Identify which cell holds the provided text, then report its (x, y) central coordinate. 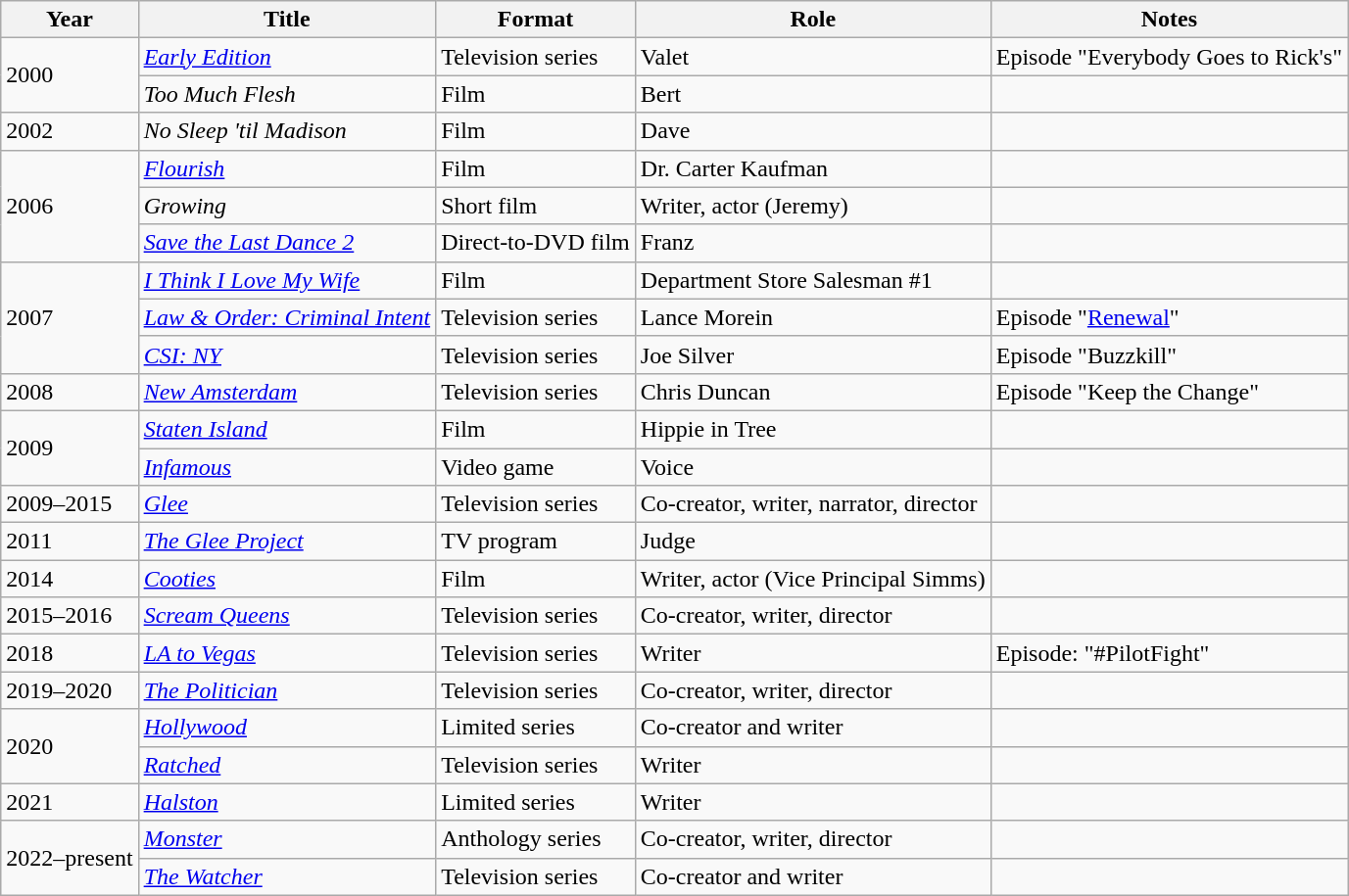
Co-creator, writer, narrator, director (813, 504)
The Politician (287, 690)
Monster (287, 839)
Title (287, 20)
2000 (70, 75)
Episode: "#PilotFight" (1169, 653)
2021 (70, 802)
Halston (287, 802)
Too Much Flesh (287, 94)
CSI: NY (287, 354)
2006 (70, 206)
Department Store Salesman #1 (813, 280)
I Think I Love My Wife (287, 280)
2019–2020 (70, 690)
Ratched (287, 765)
TV program (536, 542)
2022–present (70, 858)
Staten Island (287, 429)
2020 (70, 746)
2009 (70, 448)
2015–2016 (70, 616)
New Amsterdam (287, 392)
Writer, actor (Vice Principal Simms) (813, 579)
Dave (813, 131)
Chris Duncan (813, 392)
Notes (1169, 20)
Episode "Renewal" (1169, 317)
Hollywood (287, 728)
2014 (70, 579)
Glee (287, 504)
Lance Morein (813, 317)
Voice (813, 467)
Cooties (287, 579)
Direct-to-DVD film (536, 243)
No Sleep 'til Madison (287, 131)
Dr. Carter Kaufman (813, 168)
Flourish (287, 168)
Episode "Everybody Goes to Rick's" (1169, 57)
Format (536, 20)
Short film (536, 206)
Joe Silver (813, 354)
2009–2015 (70, 504)
Save the Last Dance 2 (287, 243)
Law & Order: Criminal Intent (287, 317)
2018 (70, 653)
Episode "Keep the Change" (1169, 392)
Role (813, 20)
Writer, actor (Jeremy) (813, 206)
2002 (70, 131)
Franz (813, 243)
Year (70, 20)
Anthology series (536, 839)
Video game (536, 467)
Valet (813, 57)
The Glee Project (287, 542)
Early Edition (287, 57)
Bert (813, 94)
2011 (70, 542)
Hippie in Tree (813, 429)
2007 (70, 317)
Scream Queens (287, 616)
Growing (287, 206)
Episode "Buzzkill" (1169, 354)
Judge (813, 542)
The Watcher (287, 876)
LA to Vegas (287, 653)
2008 (70, 392)
Infamous (287, 467)
